Search for the cell housing the specified text and yield its (X, Y) center coordinate. 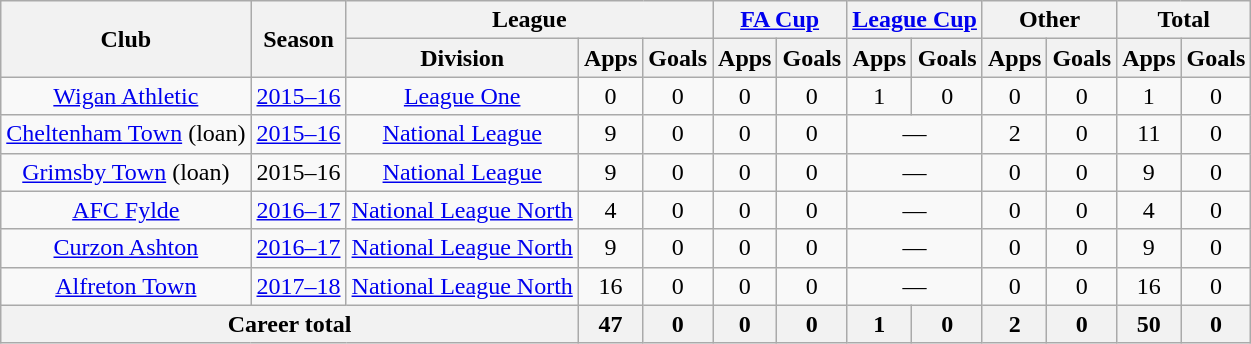
Division (462, 58)
47 (610, 324)
AFC Fylde (126, 210)
League Cup (915, 20)
Club (126, 39)
Curzon Ashton (126, 248)
Career total (290, 324)
Season (298, 39)
11 (1149, 134)
50 (1149, 324)
Wigan Athletic (126, 96)
League (529, 20)
Other (1049, 20)
Cheltenham Town (loan) (126, 134)
Total (1184, 20)
FA Cup (780, 20)
2017–18 (298, 286)
Grimsby Town (loan) (126, 172)
League One (462, 96)
Alfreton Town (126, 286)
